Determine the [X, Y] coordinate at the center of the cell enclosing the given text.  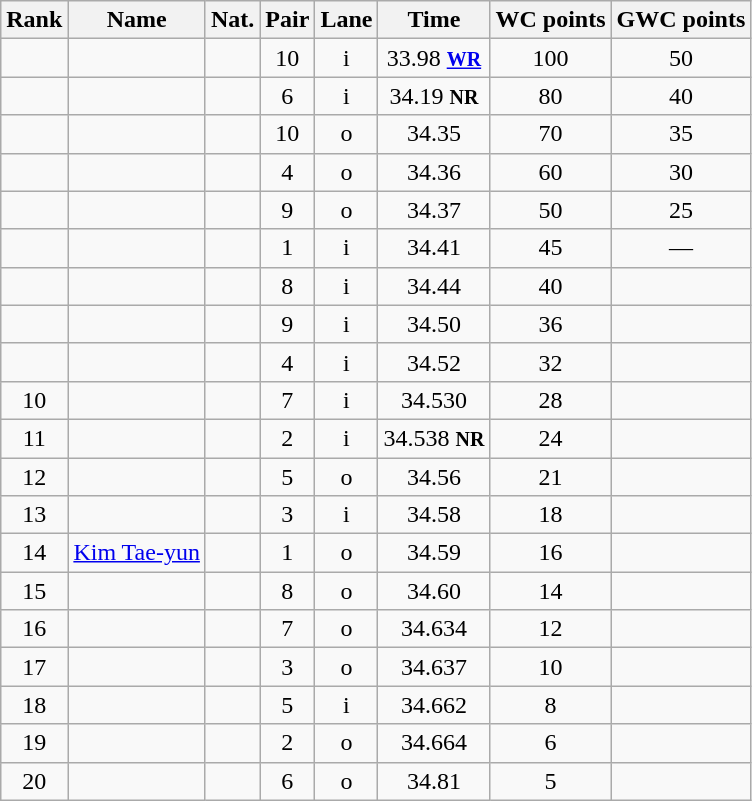
34.58 [434, 515]
33.98 WR [434, 58]
34.530 [434, 400]
34.56 [434, 477]
28 [550, 400]
34.50 [434, 324]
15 [34, 591]
Lane [346, 20]
GWC points [681, 20]
25 [681, 210]
19 [34, 743]
60 [550, 172]
13 [34, 515]
35 [681, 134]
Pair [288, 20]
34.44 [434, 286]
Name [137, 20]
34.59 [434, 553]
100 [550, 58]
Time [434, 20]
34.37 [434, 210]
34.41 [434, 248]
34.35 [434, 134]
30 [681, 172]
21 [550, 477]
Nat. [232, 20]
32 [550, 362]
Rank [34, 20]
34.60 [434, 591]
34.538 NR [434, 438]
— [681, 248]
34.637 [434, 667]
11 [34, 438]
34.52 [434, 362]
17 [34, 667]
34.664 [434, 743]
45 [550, 248]
20 [34, 781]
Kim Tae-yun [137, 553]
36 [550, 324]
34.634 [434, 629]
70 [550, 134]
34.662 [434, 705]
34.19 NR [434, 96]
34.81 [434, 781]
24 [550, 438]
80 [550, 96]
34.36 [434, 172]
WC points [550, 20]
